For the text-containing cell, return its midpoint in [x, y] coordinate format. 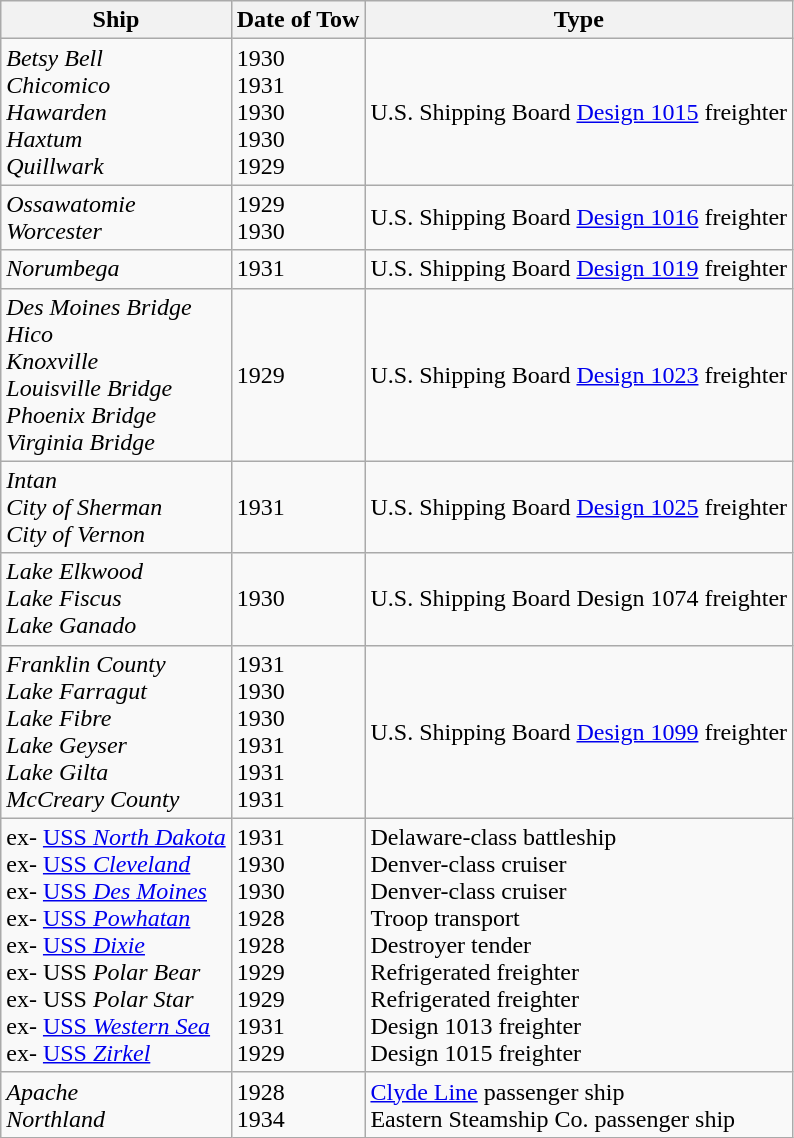
U.S. Shipping Board Design 1074 freighter [579, 599]
Norumbega [116, 269]
U.S. Shipping Board Design 1019 freighter [579, 269]
IntanCity of ShermanCity of Vernon [116, 507]
Ship [116, 20]
U.S. Shipping Board Design 1023 freighter [579, 374]
1929 [298, 374]
Type [579, 20]
Franklin CountyLake FarragutLake FibreLake GeyserLake GiltaMcCreary County [116, 732]
OssawatomieWorcester [116, 218]
193119301930192819281929192919311929 [298, 945]
U.S. Shipping Board Design 1015 freighter [579, 112]
ApacheNorthland [116, 1104]
19301931193019301929 [298, 112]
1930 [298, 599]
U.S. Shipping Board Design 1025 freighter [579, 507]
193119301930193119311931 [298, 732]
Clyde Line passenger shipEastern Steamship Co. passenger ship [579, 1104]
Lake Elkwood Lake FiscusLake Ganado [116, 599]
19281934 [298, 1104]
U.S. Shipping Board Design 1099 freighter [579, 732]
19291930 [298, 218]
Des Moines BridgeHicoKnoxvilleLouisville BridgePhoenix BridgeVirginia Bridge [116, 374]
Betsy BellChicomicoHawardenHaxtumQuillwark [116, 112]
Date of Tow [298, 20]
U.S. Shipping Board Design 1016 freighter [579, 218]
